Determine the [X, Y] coordinate at the center of the cell enclosing the given text.  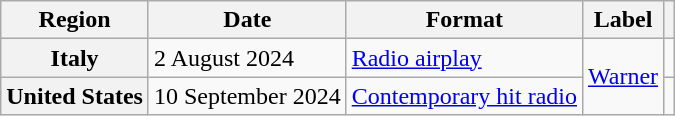
Radio airplay [464, 58]
Format [464, 20]
Region [75, 20]
10 September 2024 [247, 96]
United States [75, 96]
Date [247, 20]
2 August 2024 [247, 58]
Contemporary hit radio [464, 96]
Label [624, 20]
Italy [75, 58]
Warner [624, 77]
